Pinpoint the cell where the given text exists, returning its [X, Y] midpoint coordinate. 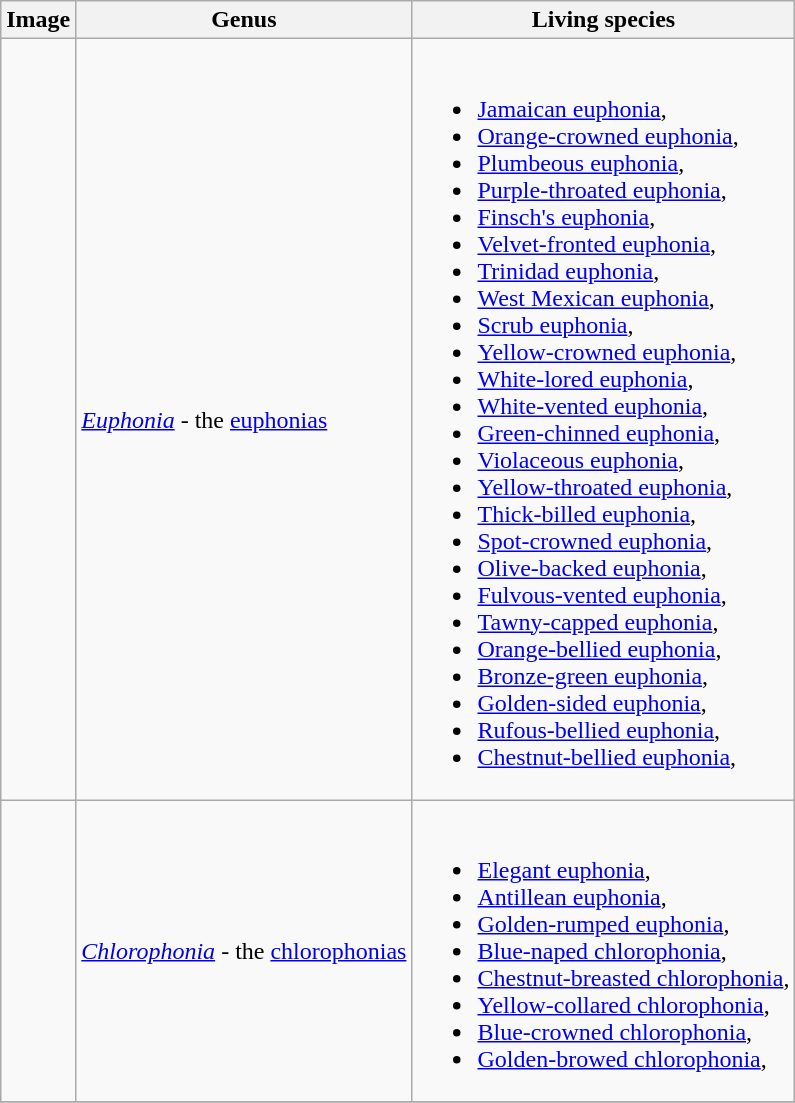
Living species [604, 20]
Chlorophonia - the chlorophonias [244, 951]
Genus [244, 20]
Euphonia - the euphonias [244, 420]
Image [38, 20]
